Provide the (X, Y) coordinate of the cell's center where the given text is located.  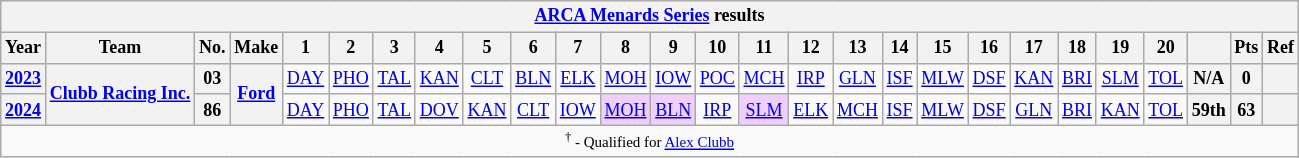
N/A (1208, 78)
6 (534, 48)
20 (1166, 48)
13 (858, 48)
† - Qualified for Alex Clubb (650, 141)
Team (120, 48)
No. (212, 48)
86 (212, 110)
17 (1034, 48)
Clubb Racing Inc. (120, 94)
2024 (24, 110)
19 (1120, 48)
63 (1246, 110)
03 (212, 78)
8 (626, 48)
0 (1246, 78)
15 (942, 48)
9 (674, 48)
5 (487, 48)
2023 (24, 78)
ARCA Menards Series results (650, 16)
4 (439, 48)
Ford (256, 94)
Pts (1246, 48)
2 (352, 48)
Ref (1281, 48)
18 (1078, 48)
DOV (439, 110)
Year (24, 48)
7 (578, 48)
Make (256, 48)
59th (1208, 110)
14 (900, 48)
1 (305, 48)
POC (718, 78)
10 (718, 48)
3 (394, 48)
16 (989, 48)
11 (764, 48)
12 (811, 48)
